Extract the [x, y] coordinate from the center of the cell holding the provided text.  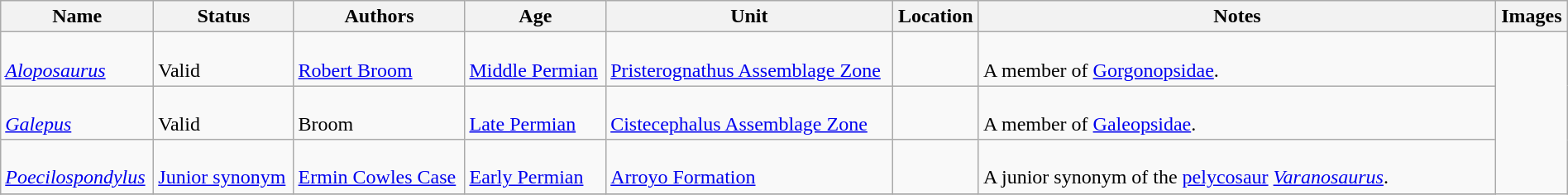
Galepus [78, 112]
Robert Broom [379, 59]
Middle Permian [536, 59]
Authors [379, 17]
A member of Gorgonopsidae. [1237, 59]
Age [536, 17]
Junior synonym [223, 167]
A junior synonym of the pelycosaur Varanosaurus. [1237, 167]
Arroyo Formation [749, 167]
Unit [749, 17]
Early Permian [536, 167]
A member of Galeopsidae. [1237, 112]
Pristerognathus Assemblage Zone [749, 59]
Images [1532, 17]
Late Permian [536, 112]
Ermin Cowles Case [379, 167]
Poecilospondylus [78, 167]
Broom [379, 112]
Status [223, 17]
Notes [1237, 17]
Name [78, 17]
Cistecephalus Assemblage Zone [749, 112]
Location [935, 17]
Aloposaurus [78, 59]
